Find where the given text appears and provide that cell's center as [x, y] coordinate. 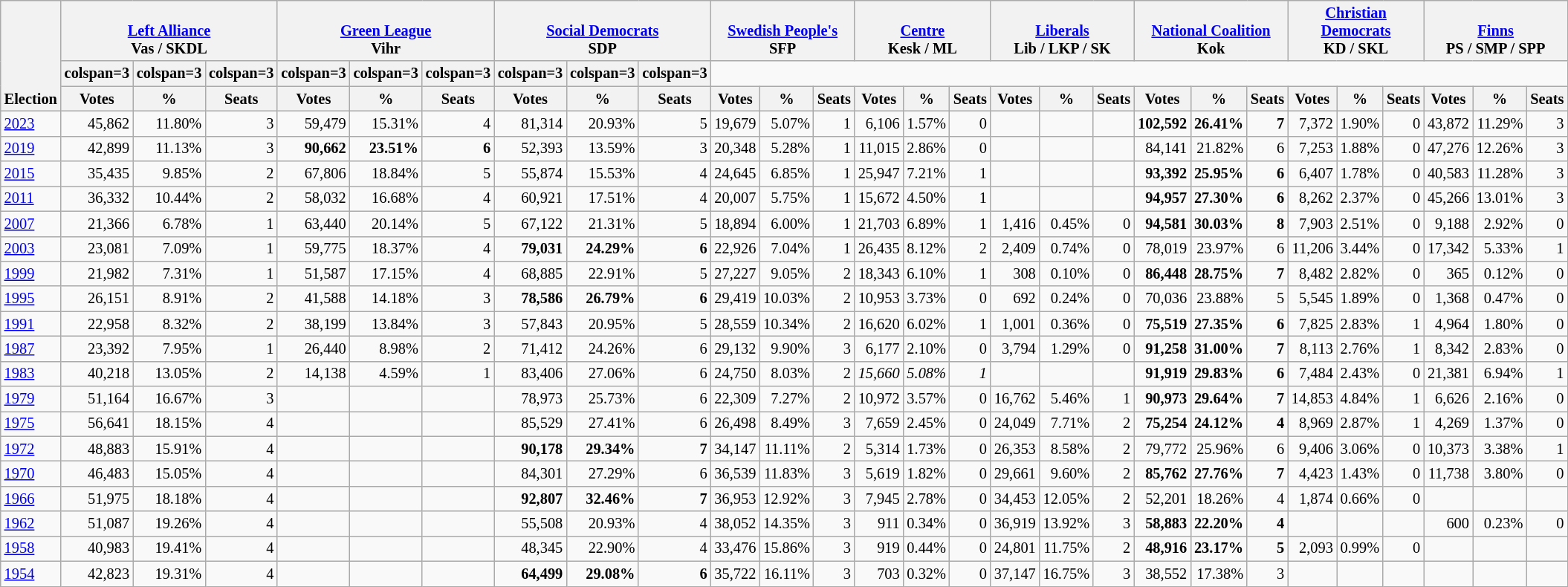
4.59% [386, 374]
24.29% [602, 249]
14,853 [1312, 399]
2015 [31, 174]
2003 [31, 249]
81,314 [531, 123]
58,883 [1162, 524]
14,138 [314, 374]
2.87% [1360, 424]
2007 [31, 224]
2023 [31, 123]
29,661 [1015, 473]
0.45% [1067, 224]
2.43% [1360, 374]
35,722 [736, 574]
8,113 [1312, 348]
40,583 [1448, 174]
10,953 [879, 299]
Swedish People'sSFP [783, 30]
7.71% [1067, 424]
8,262 [1312, 198]
48,883 [97, 449]
64,499 [531, 574]
7,484 [1312, 374]
7.21% [927, 174]
2019 [31, 149]
6.02% [927, 324]
3.38% [1500, 449]
7.31% [169, 273]
27.30% [1219, 198]
11.83% [786, 473]
1.82% [927, 473]
22.90% [602, 548]
6.94% [1500, 374]
19,679 [736, 123]
55,874 [531, 174]
7.27% [786, 399]
0.23% [1500, 524]
70,036 [1162, 299]
CentreKesk / ML [923, 30]
1,368 [1448, 299]
18.37% [386, 249]
51,587 [314, 273]
1.80% [1500, 324]
86,448 [1162, 273]
7,825 [1312, 324]
42,899 [97, 149]
9.05% [786, 273]
51,087 [97, 524]
34,453 [1015, 499]
0.99% [1360, 548]
0.66% [1360, 499]
1995 [31, 299]
1.43% [1360, 473]
28.75% [1219, 273]
19.31% [169, 574]
0.12% [1500, 273]
1.89% [1360, 299]
11,015 [879, 149]
1987 [31, 348]
29.83% [1219, 374]
LiberalsLib / LKP / SK [1063, 30]
85,762 [1162, 473]
51,975 [97, 499]
24.12% [1219, 424]
8.98% [386, 348]
FinnsPS / SMP / SPP [1495, 30]
911 [879, 524]
42,823 [97, 574]
1,874 [1312, 499]
26.79% [602, 299]
7.04% [786, 249]
23.97% [1219, 249]
7,253 [1312, 149]
90,973 [1162, 399]
36,919 [1015, 524]
23.17% [1219, 548]
21,982 [97, 273]
18.26% [1219, 499]
20.95% [602, 324]
4.84% [1360, 399]
84,301 [531, 473]
27.06% [602, 374]
18.84% [386, 174]
6.85% [786, 174]
51,164 [97, 399]
14.18% [386, 299]
79,031 [531, 249]
58,032 [314, 198]
2.78% [927, 499]
48,916 [1162, 548]
20,007 [736, 198]
703 [879, 574]
29.08% [602, 574]
91,919 [1162, 374]
2.76% [1360, 348]
7.95% [169, 348]
6,177 [879, 348]
67,122 [531, 224]
83,406 [531, 374]
26.41% [1219, 123]
Left AllianceVas / SKDL [169, 30]
16,762 [1015, 399]
1.29% [1067, 348]
26,353 [1015, 449]
57,843 [531, 324]
16.67% [169, 399]
7.09% [169, 249]
45,266 [1448, 198]
15.05% [169, 473]
9,406 [1312, 449]
0.47% [1500, 299]
7,659 [879, 424]
8.32% [169, 324]
2.10% [927, 348]
17.15% [386, 273]
12.05% [1067, 499]
12.26% [1500, 149]
4,269 [1448, 424]
1.57% [927, 123]
18,343 [879, 273]
21,703 [879, 224]
38,052 [736, 524]
0.34% [927, 524]
5.33% [1500, 249]
12.92% [786, 499]
11.75% [1067, 548]
24,750 [736, 374]
9,188 [1448, 224]
2.37% [1360, 198]
26,498 [736, 424]
1.78% [1360, 174]
56,641 [97, 424]
26,435 [879, 249]
1.90% [1360, 123]
0.24% [1067, 299]
21.82% [1219, 149]
2.92% [1500, 224]
Election [31, 55]
5,314 [879, 449]
23,081 [97, 249]
3.57% [927, 399]
1972 [31, 449]
25.95% [1219, 174]
4,423 [1312, 473]
11.28% [1500, 174]
24,049 [1015, 424]
33,476 [736, 548]
102,592 [1162, 123]
11.13% [169, 149]
15.86% [786, 548]
10.34% [786, 324]
47,276 [1448, 149]
22.91% [602, 273]
38,552 [1162, 574]
8.49% [786, 424]
13.05% [169, 374]
90,662 [314, 149]
4.50% [927, 198]
52,201 [1162, 499]
16.68% [386, 198]
36,332 [97, 198]
34,147 [736, 449]
26,440 [314, 348]
32.46% [602, 499]
5,619 [879, 473]
78,586 [531, 299]
1979 [31, 399]
8.91% [169, 299]
1954 [31, 574]
7,945 [879, 499]
1983 [31, 374]
6,407 [1312, 174]
8 [1268, 224]
600 [1448, 524]
25.73% [602, 399]
0.32% [927, 574]
75,254 [1162, 424]
94,957 [1162, 198]
6.89% [927, 224]
2.82% [1360, 273]
8,969 [1312, 424]
Christian DemocratsKD / SKL [1355, 30]
2,409 [1015, 249]
19.41% [169, 548]
63,440 [314, 224]
93,392 [1162, 174]
1966 [31, 499]
6.00% [786, 224]
17,342 [1448, 249]
16.75% [1067, 574]
78,019 [1162, 249]
3.80% [1500, 473]
68,885 [531, 273]
24.26% [602, 348]
24,645 [736, 174]
2.16% [1500, 399]
3.06% [1360, 449]
20,348 [736, 149]
National CoalitionKok [1211, 30]
1,001 [1015, 324]
22.20% [1219, 524]
10.44% [169, 198]
23.88% [1219, 299]
36,953 [736, 499]
8.12% [927, 249]
71,412 [531, 348]
45,862 [97, 123]
5.28% [786, 149]
43,872 [1448, 123]
37,147 [1015, 574]
38,199 [314, 324]
27.41% [602, 424]
15.91% [169, 449]
28,559 [736, 324]
2,093 [1312, 548]
36,539 [736, 473]
1.37% [1500, 424]
9.85% [169, 174]
13.59% [602, 149]
18,894 [736, 224]
919 [879, 548]
29.64% [1219, 399]
308 [1015, 273]
90,178 [531, 449]
10,972 [879, 399]
1,416 [1015, 224]
0.36% [1067, 324]
5.08% [927, 374]
2.86% [927, 149]
2.51% [1360, 224]
79,772 [1162, 449]
13.84% [386, 324]
4,964 [1448, 324]
27.35% [1219, 324]
5.07% [786, 123]
18.18% [169, 499]
365 [1448, 273]
1958 [31, 548]
78,973 [531, 399]
41,588 [314, 299]
60,921 [531, 198]
21,366 [97, 224]
85,529 [531, 424]
1975 [31, 424]
48,345 [531, 548]
21,381 [1448, 374]
5.46% [1067, 399]
19.26% [169, 524]
75,519 [1162, 324]
40,218 [97, 374]
5.75% [786, 198]
91,258 [1162, 348]
11.29% [1500, 123]
13.01% [1500, 198]
23,392 [97, 348]
17.51% [602, 198]
20.14% [386, 224]
6,106 [879, 123]
13.92% [1067, 524]
3.73% [927, 299]
21.31% [602, 224]
0.44% [927, 548]
8,482 [1312, 273]
17.38% [1219, 574]
29,132 [736, 348]
6.10% [927, 273]
1.88% [1360, 149]
27.76% [1219, 473]
22,958 [97, 324]
1991 [31, 324]
15,660 [879, 374]
1.73% [927, 449]
10.03% [786, 299]
7,372 [1312, 123]
27,227 [736, 273]
1970 [31, 473]
8.03% [786, 374]
Green LeagueVihr [386, 30]
2.45% [927, 424]
15.53% [602, 174]
55,508 [531, 524]
11,206 [1312, 249]
3,794 [1015, 348]
14.35% [786, 524]
22,309 [736, 399]
67,806 [314, 174]
11.11% [786, 449]
15,672 [879, 198]
35,435 [97, 174]
692 [1015, 299]
24,801 [1015, 548]
5,545 [1312, 299]
Social DemocratsSDP [603, 30]
3.44% [1360, 249]
40,983 [97, 548]
92,807 [531, 499]
46,483 [97, 473]
23.51% [386, 149]
25.96% [1219, 449]
11,738 [1448, 473]
9.60% [1067, 473]
6.78% [169, 224]
10,373 [1448, 449]
26,151 [97, 299]
1962 [31, 524]
16,620 [879, 324]
84,141 [1162, 149]
8,342 [1448, 348]
11.80% [169, 123]
30.03% [1219, 224]
0.74% [1067, 249]
59,775 [314, 249]
1999 [31, 273]
9.90% [786, 348]
7,903 [1312, 224]
8.58% [1067, 449]
31.00% [1219, 348]
27.29% [602, 473]
29.34% [602, 449]
94,581 [1162, 224]
29,419 [736, 299]
18.15% [169, 424]
2011 [31, 198]
6,626 [1448, 399]
0.10% [1067, 273]
52,393 [531, 149]
25,947 [879, 174]
15.31% [386, 123]
16.11% [786, 574]
59,479 [314, 123]
22,926 [736, 249]
